Detect which cell encompasses the target text, then output its [X, Y] center coordinate. 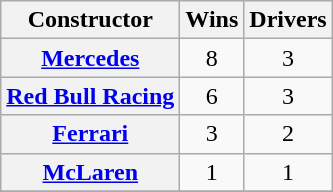
Mercedes [90, 58]
2 [288, 134]
Drivers [288, 20]
Red Bull Racing [90, 96]
Ferrari [90, 134]
McLaren [90, 172]
8 [212, 58]
Constructor [90, 20]
Wins [212, 20]
6 [212, 96]
